Determine the [x, y] coordinate at the center of the cell enclosing the given text.  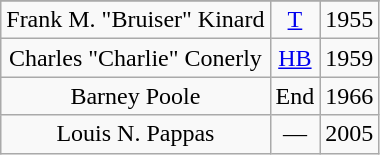
HB [295, 58]
T [295, 20]
Louis N. Pappas [136, 134]
Charles "Charlie" Conerly [136, 58]
Frank M. "Bruiser" Kinard [136, 20]
2005 [350, 134]
— [295, 134]
Barney Poole [136, 96]
1959 [350, 58]
1966 [350, 96]
1955 [350, 20]
End [295, 96]
